Provide the [x, y] coordinate of the cell's center where the given text is located.  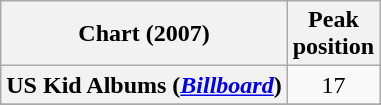
Chart (2007) [144, 34]
Peak position [333, 34]
17 [333, 85]
US Kid Albums (Billboard) [144, 85]
